Search for the cell housing the specified text and yield its [X, Y] center coordinate. 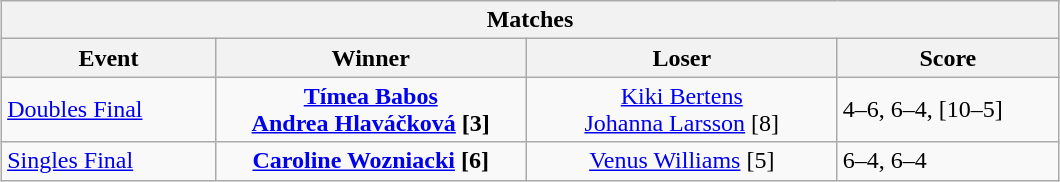
6–4, 6–4 [948, 161]
Score [948, 58]
Event [109, 58]
Doubles Final [109, 110]
4–6, 6–4, [10–5] [948, 110]
Kiki Bertens Johanna Larsson [8] [682, 110]
Loser [682, 58]
Tímea Babos Andrea Hlaváčková [3] [370, 110]
Venus Williams [5] [682, 161]
Matches [530, 20]
Singles Final [109, 161]
Winner [370, 58]
Caroline Wozniacki [6] [370, 161]
